Output the [X, Y] coordinate of the center of the cell containing the given text.  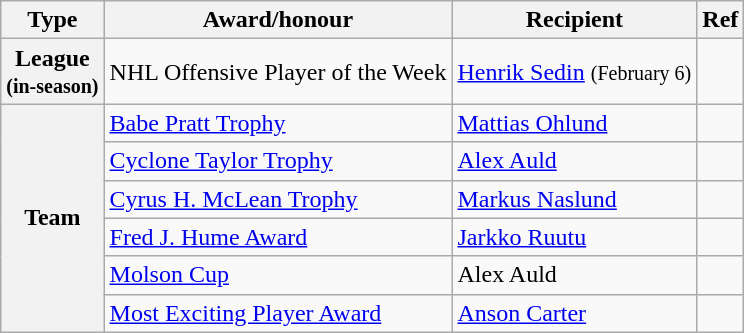
Anson Carter [574, 313]
Ref [720, 20]
Type [52, 20]
Team [52, 218]
Henrik Sedin (February 6) [574, 72]
Award/honour [278, 20]
League(in-season) [52, 72]
Cyrus H. McLean Trophy [278, 199]
Fred J. Hume Award [278, 237]
NHL Offensive Player of the Week [278, 72]
Most Exciting Player Award [278, 313]
Mattias Ohlund [574, 123]
Molson Cup [278, 275]
Babe Pratt Trophy [278, 123]
Recipient [574, 20]
Markus Naslund [574, 199]
Jarkko Ruutu [574, 237]
Cyclone Taylor Trophy [278, 161]
